Extract the [X, Y] coordinate from the center of the cell holding the provided text.  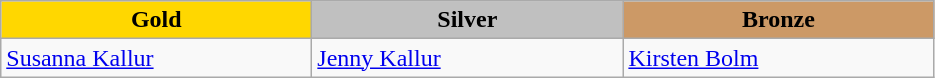
Kirsten Bolm [778, 58]
Jenny Kallur [468, 58]
Bronze [778, 20]
Susanna Kallur [156, 58]
Silver [468, 20]
Gold [156, 20]
